Return [X, Y] of the center of cell containing provided text 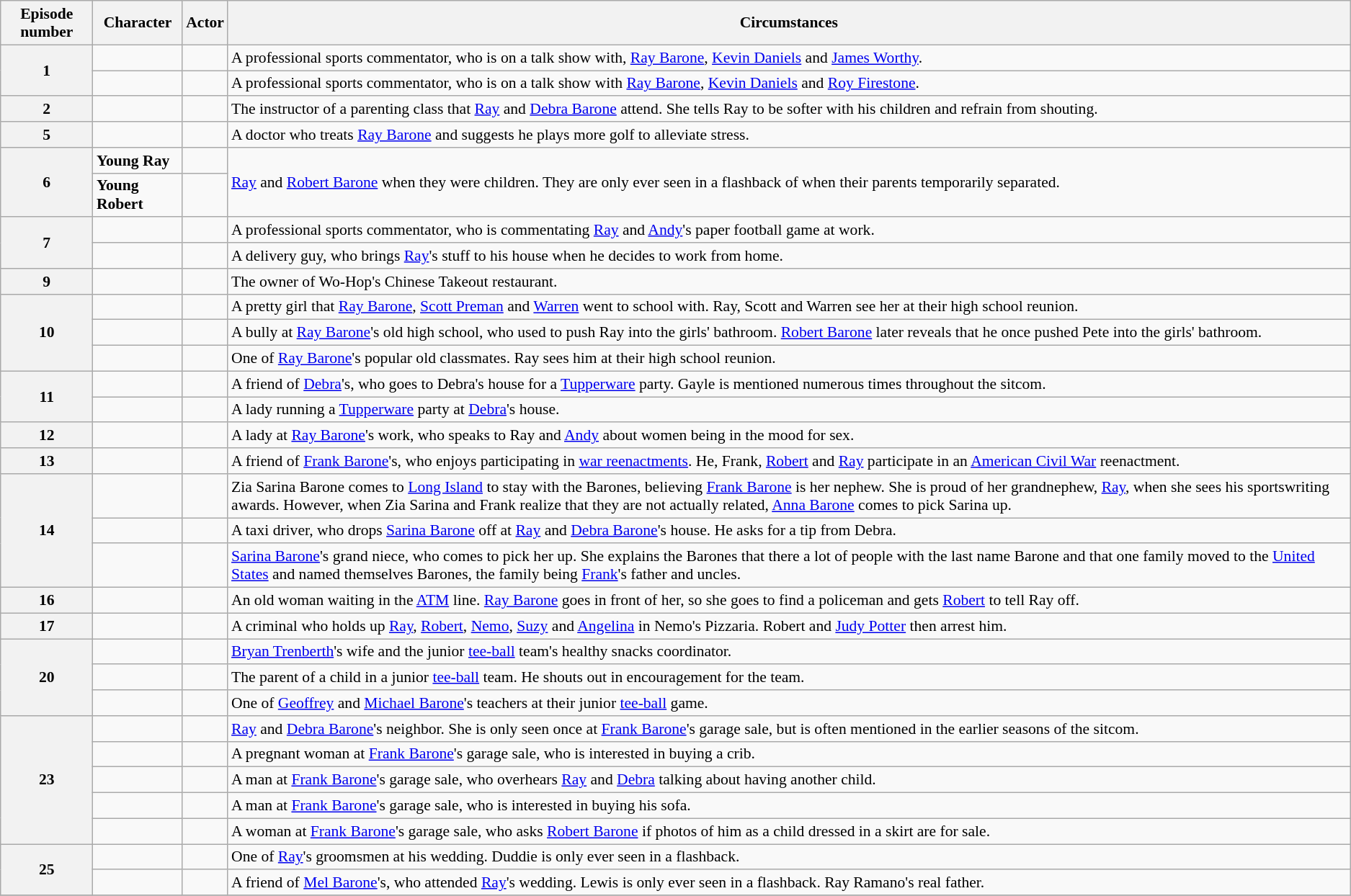
One of Ray's groomsmen at his wedding. Duddie is only ever seen in a flashback. [789, 857]
One of Ray Barone's popular old classmates. Ray sees him at their high school reunion. [789, 359]
The instructor of a parenting class that Ray and Debra Barone attend. She tells Ray to be softer with his children and refrain from shouting. [789, 109]
Ray and Debra Barone's neighbor. She is only seen once at Frank Barone's garage sale, but is often mentioned in the earlier seasons of the sitcom. [789, 729]
A friend of Frank Barone's, who enjoys participating in war reenactments. He, Frank, Robert and Ray participate in an American Civil War reenactment. [789, 461]
Ray and Robert Barone when they were children. They are only ever seen in a flashback of when their parents temporarily separated. [789, 183]
A pregnant woman at Frank Barone's garage sale, who is interested in buying a crib. [789, 754]
9 [47, 282]
The parent of a child in a junior tee-ball team. He shouts out in encouragement for the team. [789, 678]
An old woman waiting in the ATM line. Ray Barone goes in front of her, so she goes to find a policeman and gets Robert to tell Ray off. [789, 601]
The owner of Wo-Hop's Chinese Takeout restaurant. [789, 282]
A doctor who treats Ray Barone and suggests he plays more golf to alleviate stress. [789, 135]
20 [47, 677]
A friend of Debra's, who goes to Debra's house for a Tupperware party. Gayle is mentioned numerous times throughout the sitcom. [789, 384]
Young Robert [138, 194]
13 [47, 461]
A man at Frank Barone's garage sale, who is interested in buying his sofa. [789, 806]
2 [47, 109]
Episode number [47, 23]
A man at Frank Barone's garage sale, who overhears Ray and Debra talking about having another child. [789, 780]
7 [47, 243]
A friend of Mel Barone's, who attended Ray's wedding. Lewis is only ever seen in a flashback. Ray Ramano's real father. [789, 883]
A lady at Ray Barone's work, who speaks to Ray and Andy about women being in the mood for sex. [789, 436]
16 [47, 601]
5 [47, 135]
1 [47, 71]
14 [47, 531]
10 [47, 333]
Circumstances [789, 23]
Bryan Trenberth's wife and the junior tee-ball team's healthy snacks coordinator. [789, 652]
One of Geoffrey and Michael Barone's teachers at their junior tee-ball game. [789, 703]
A lady running a Tupperware party at Debra's house. [789, 410]
12 [47, 436]
A criminal who holds up Ray, Robert, Nemo, Suzy and Angelina in Nemo's Pizzaria. Robert and Judy Potter then arrest him. [789, 626]
Character [138, 23]
23 [47, 780]
A professional sports commentator, who is commentating Ray and Andy's paper football game at work. [789, 230]
A professional sports commentator, who is on a talk show with Ray Barone, Kevin Daniels and Roy Firestone. [789, 84]
Young Ray [138, 161]
6 [47, 183]
A delivery guy, who brings Ray's stuff to his house when he decides to work from home. [789, 256]
A professional sports commentator, who is on a talk show with, Ray Barone, Kevin Daniels and James Worthy. [789, 58]
11 [47, 396]
17 [47, 626]
A taxi driver, who drops Sarina Barone off at Ray and Debra Barone's house. He asks for a tip from Debra. [789, 531]
25 [47, 870]
Actor [205, 23]
A pretty girl that Ray Barone, Scott Preman and Warren went to school with. Ray, Scott and Warren see her at their high school reunion. [789, 307]
A woman at Frank Barone's garage sale, who asks Robert Barone if photos of him as a child dressed in a skirt are for sale. [789, 831]
